Locate the cell with the specified text and output its (x, y) center coordinate. 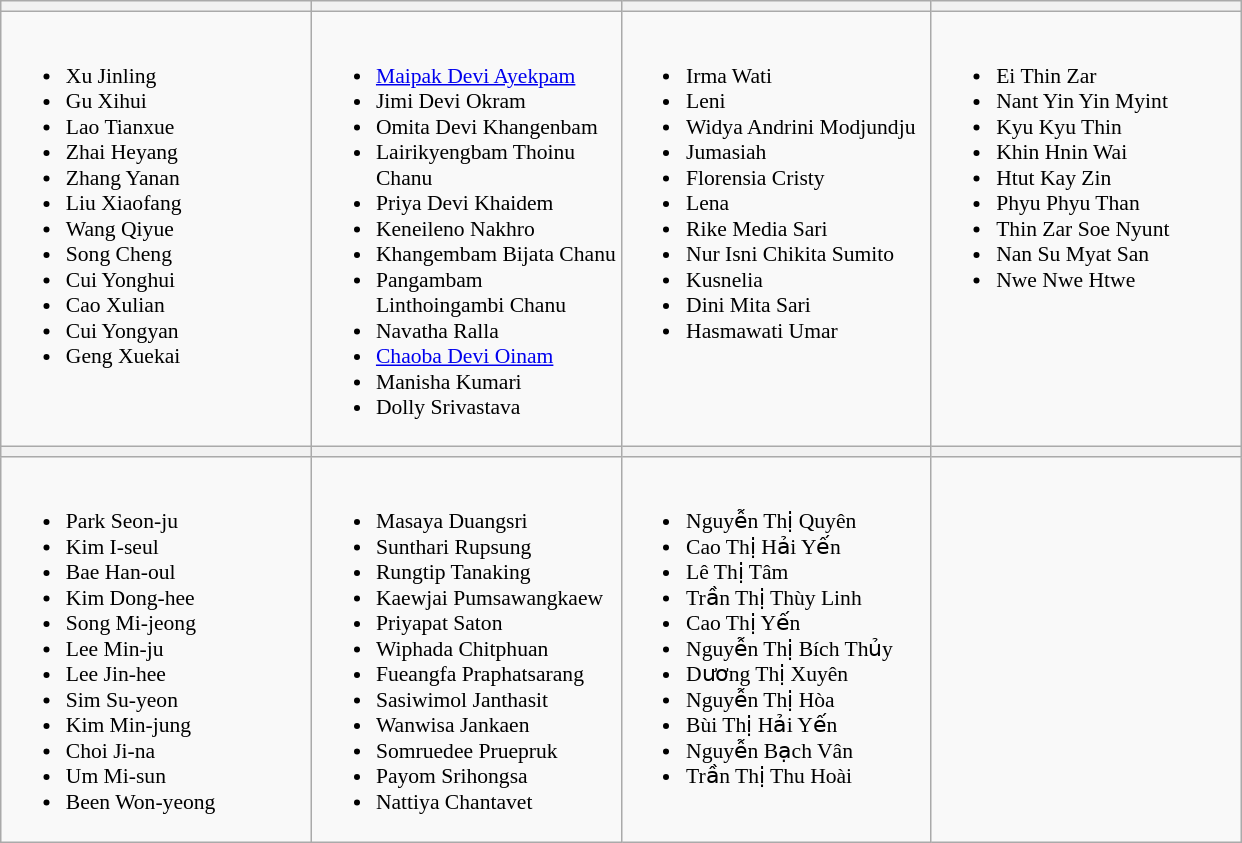
Park Seon-juKim I-seulBae Han-oulKim Dong-heeSong Mi-jeongLee Min-juLee Jin-heeSim Su-yeonKim Min-jungChoi Ji-naUm Mi-sunBeen Won-yeong (156, 650)
Irma WatiLeniWidya Andrini ModjundjuJumasiahFlorensia CristyLenaRike Media SariNur Isni Chikita SumitoKusneliaDini Mita SariHasmawati Umar (776, 229)
Ei Thin ZarNant Yin Yin MyintKyu Kyu ThinKhin Hnin WaiHtut Kay ZinPhyu Phyu ThanThin Zar Soe NyuntNan Su Myat SanNwe Nwe Htwe (1086, 229)
Xu JinlingGu XihuiLao TianxueZhai HeyangZhang YananLiu XiaofangWang QiyueSong ChengCui YonghuiCao XulianCui YongyanGeng Xuekai (156, 229)
